Pinpoint the cell where the given text exists, returning its [X, Y] midpoint coordinate. 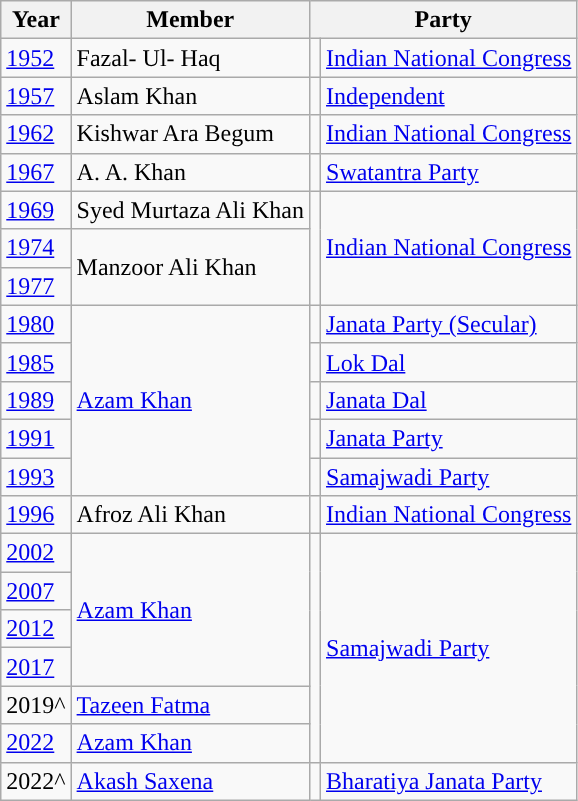
Party [442, 20]
Independent [449, 96]
1957 [36, 96]
2022 [36, 743]
Fazal- Ul- Haq [190, 58]
Janata Party (Secular) [449, 324]
2022^ [36, 781]
1989 [36, 400]
2012 [36, 629]
Janata Dal [449, 400]
Janata Party [449, 438]
Year [36, 20]
1967 [36, 172]
Tazeen Fatma [190, 705]
1980 [36, 324]
2007 [36, 591]
Syed Murtaza Ali Khan [190, 210]
Afroz Ali Khan [190, 515]
1977 [36, 286]
1974 [36, 248]
2019^ [36, 705]
Manzoor Ali Khan [190, 267]
2002 [36, 553]
2017 [36, 667]
1991 [36, 438]
Swatantra Party [449, 172]
1969 [36, 210]
1985 [36, 362]
Kishwar Ara Begum [190, 134]
1952 [36, 58]
1996 [36, 515]
Bharatiya Janata Party [449, 781]
Aslam Khan [190, 96]
Member [190, 20]
Akash Saxena [190, 781]
Lok Dal [449, 362]
A. A. Khan [190, 172]
1962 [36, 134]
1993 [36, 477]
